Return [X, Y] of the center of cell containing provided text 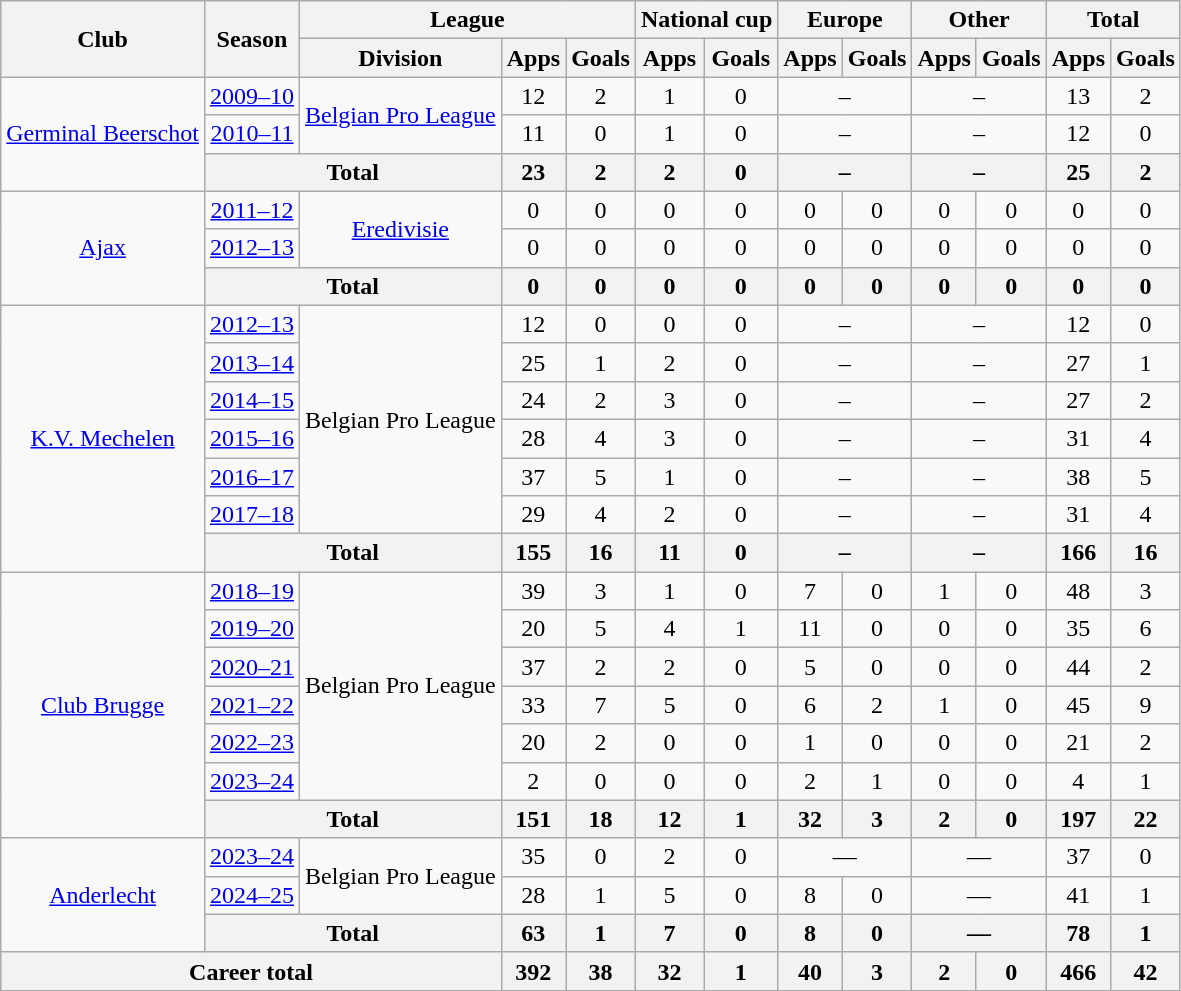
392 [533, 971]
24 [533, 400]
40 [810, 971]
2024–25 [252, 895]
K.V. Mechelen [103, 438]
42 [1146, 971]
13 [1078, 96]
41 [1078, 895]
2020–21 [252, 667]
2014–15 [252, 400]
Division [400, 58]
2016–17 [252, 477]
48 [1078, 591]
National cup [706, 20]
44 [1078, 667]
21 [1078, 743]
2013–14 [252, 362]
33 [533, 705]
29 [533, 515]
22 [1146, 819]
466 [1078, 971]
2021–22 [252, 705]
151 [533, 819]
9 [1146, 705]
23 [533, 172]
18 [601, 819]
League [467, 20]
78 [1078, 933]
Club [103, 39]
2011–12 [252, 210]
Eredivisie [400, 229]
63 [533, 933]
Anderlecht [103, 895]
45 [1078, 705]
Career total [251, 971]
2019–20 [252, 629]
Season [252, 39]
2010–11 [252, 134]
166 [1078, 553]
2015–16 [252, 438]
39 [533, 591]
155 [533, 553]
Other [979, 20]
2017–18 [252, 515]
Club Brugge [103, 705]
2018–19 [252, 591]
Europe [845, 20]
2009–10 [252, 96]
Germinal Beerschot [103, 134]
2022–23 [252, 743]
197 [1078, 819]
Ajax [103, 248]
